Determine the (x, y) coordinate at the center of the cell enclosing the given text.  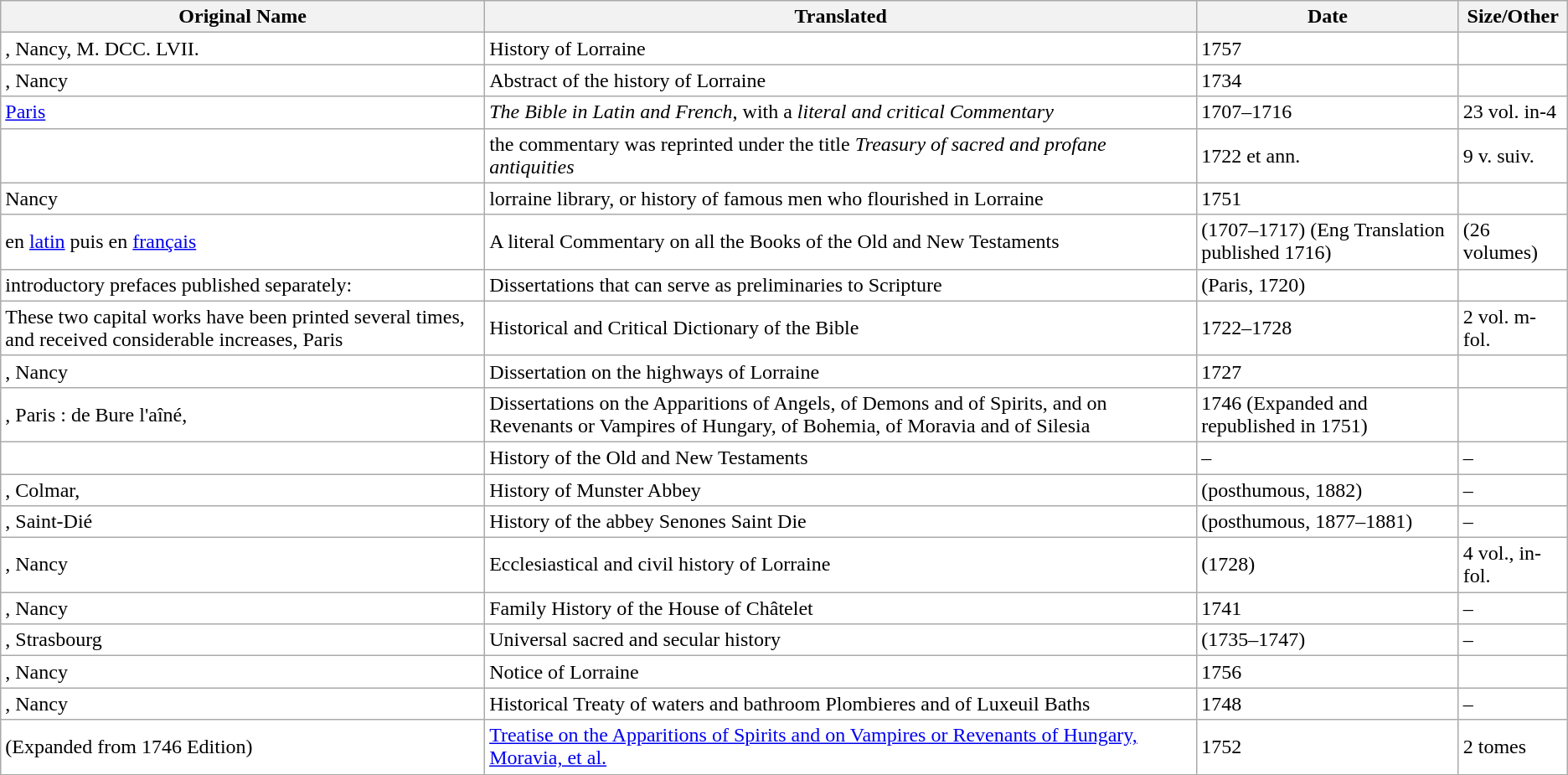
(1707–1717) (Eng Translation published 1716) (1328, 241)
(1735–1747) (1328, 640)
A literal Commentary on all the Books of the Old and New Testaments (841, 241)
Original Name (243, 17)
History of Munster Abbey (841, 490)
introductory prefaces published separately: (243, 285)
Dissertations that can serve as preliminaries to Scripture (841, 285)
lorraine library, or history of famous men who flourished in Lorraine (841, 199)
Nancy (243, 199)
(Paris, 1720) (1328, 285)
9 v. suiv. (1513, 156)
the commentary was reprinted under the title Treasury of sacred and profane antiquities (841, 156)
Treatise on the Apparitions of Spirits and on Vampires or Revenants of Hungary, Moravia, et al. (841, 747)
The Bible in Latin and French, with a literal and critical Commentary (841, 112)
Paris (243, 112)
1741 (1328, 608)
(26 volumes) (1513, 241)
Size/Other (1513, 17)
1734 (1328, 80)
Historical and Critical Dictionary of the Bible (841, 328)
, Strasbourg (243, 640)
Notice of Lorraine (841, 672)
History of Lorraine (841, 49)
Dissertations on the Apparitions of Angels, of Demons and of Spirits, and on Revenants or Vampires of Hungary, of Bohemia, of Moravia and of Silesia (841, 414)
Date (1328, 17)
(posthumous, 1877–1881) (1328, 522)
1722–1728 (1328, 328)
, Nancy, M. DCC. LVII. (243, 49)
Ecclesiastical and civil history of Lorraine (841, 565)
1748 (1328, 704)
en latin puis en français (243, 241)
Translated (841, 17)
, Saint-Dié (243, 522)
1722 et ann. (1328, 156)
(1728) (1328, 565)
4 vol., in-fol. (1513, 565)
1752 (1328, 747)
Family History of the House of Châtelet (841, 608)
(posthumous, 1882) (1328, 490)
Historical Treaty of waters and bathroom Plombieres and of Luxeuil Baths (841, 704)
1727 (1328, 371)
(Expanded from 1746 Edition) (243, 747)
These two capital works have been printed several times, and received considerable increases, Paris (243, 328)
1756 (1328, 672)
23 vol. in-4 (1513, 112)
1757 (1328, 49)
2 vol. m-fol. (1513, 328)
Abstract of the history of Lorraine (841, 80)
Universal sacred and secular history (841, 640)
, Colmar, (243, 490)
Dissertation on the highways of Lorraine (841, 371)
History of the abbey Senones Saint Die (841, 522)
1707–1716 (1328, 112)
History of the Old and New Testaments (841, 457)
2 tomes (1513, 747)
1751 (1328, 199)
, Paris : de Bure l'aîné, (243, 414)
1746 (Expanded and republished in 1751) (1328, 414)
